Capture the cell that displays the provided text and extract its (x, y) central coordinate. 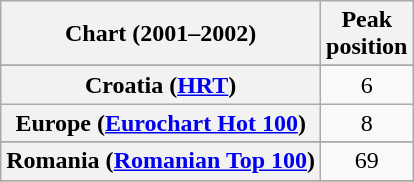
Chart (2001–2002) (161, 34)
6 (367, 85)
Croatia (HRT) (161, 85)
69 (367, 161)
8 (367, 123)
Peakposition (367, 34)
Europe (Eurochart Hot 100) (161, 123)
Romania (Romanian Top 100) (161, 161)
